From the cell containing the given text, extract its center point as [x, y] coordinate. 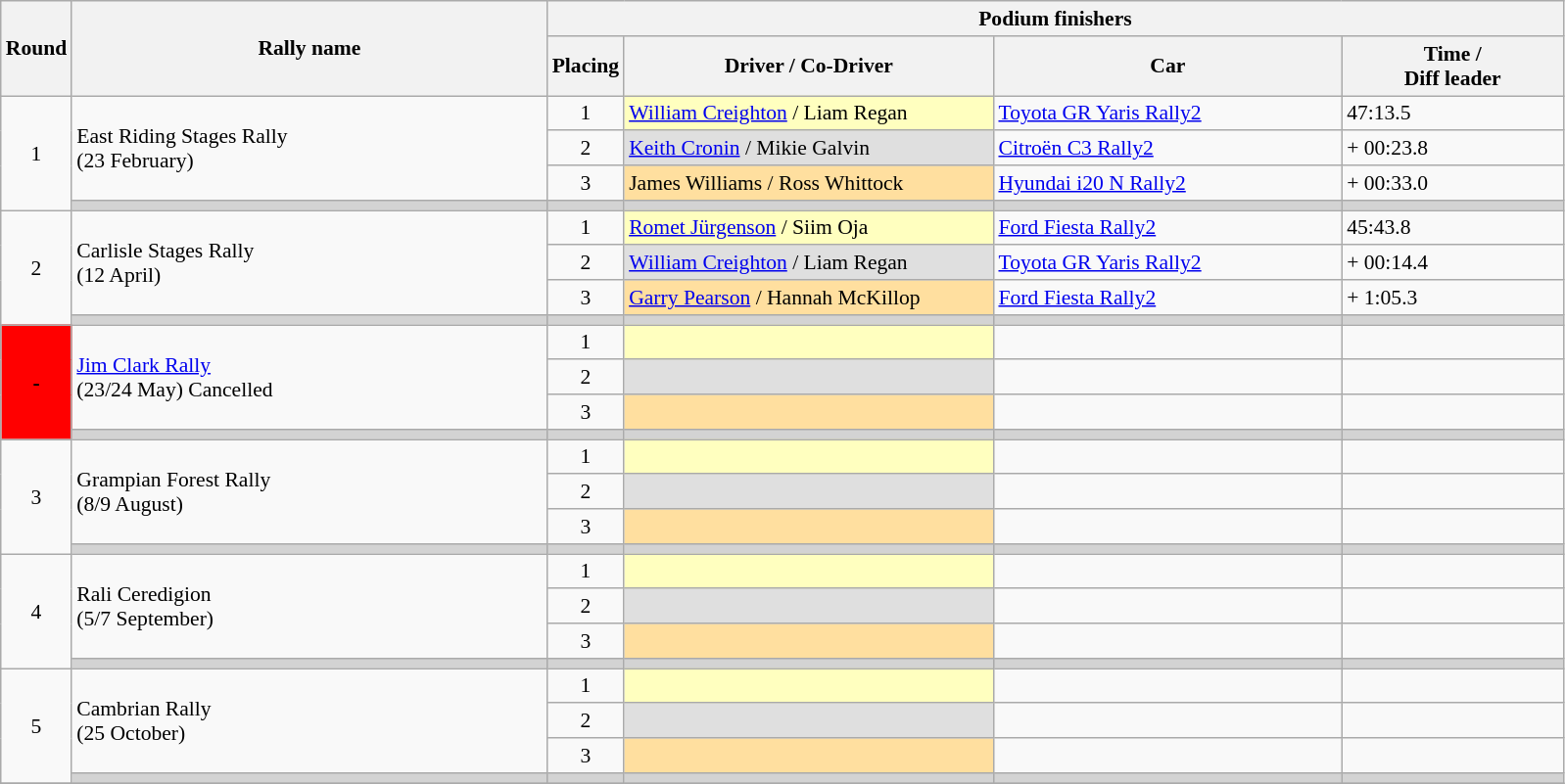
Round [37, 49]
East Riding Stages Rally(23 February) [309, 149]
Rali Ceredigion (5/7 September) [309, 607]
Placing [586, 67]
Grampian Forest Rally (8/9 August) [309, 491]
Garry Pearson / Hannah McKillop [809, 298]
Car [1167, 67]
+ 1:05.3 [1452, 298]
Keith Cronin / Mikie Galvin [809, 149]
Rally name [309, 49]
+ 00:33.0 [1452, 183]
45:43.8 [1452, 228]
Time /Diff leader [1452, 67]
James Williams / Ross Whittock [809, 183]
Jim Clark Rally (23/24 May) Cancelled [309, 378]
Driver / Co-Driver [809, 67]
Romet Jürgenson / Siim Oja [809, 228]
- [37, 382]
Podium finishers [1056, 19]
Hyundai i20 N Rally2 [1167, 183]
4 [37, 611]
Citroën C3 Rally2 [1167, 149]
47:13.5 [1452, 114]
+ 00:14.4 [1452, 263]
Carlisle Stages Rally(12 April) [309, 262]
+ 00:23.8 [1452, 149]
Cambrian Rally (25 October) [309, 720]
5 [37, 726]
